Pinpoint the cell where the given text exists, returning its (x, y) midpoint coordinate. 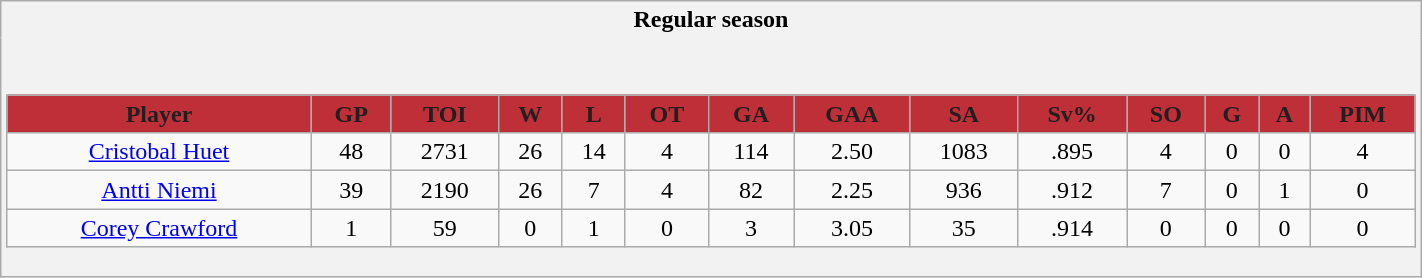
39 (351, 190)
.912 (1072, 190)
35 (964, 228)
OT (666, 114)
TOI (444, 114)
Antti Niemi (159, 190)
2190 (444, 190)
Player (159, 114)
59 (444, 228)
Regular season (711, 20)
GA (750, 114)
2.50 (852, 152)
Cristobal Huet (159, 152)
2731 (444, 152)
GAA (852, 114)
48 (351, 152)
1083 (964, 152)
Sv% (1072, 114)
SO (1166, 114)
2.25 (852, 190)
PIM (1362, 114)
A (1284, 114)
114 (750, 152)
G (1232, 114)
3 (750, 228)
SA (964, 114)
.914 (1072, 228)
3.05 (852, 228)
936 (964, 190)
82 (750, 190)
Corey Crawford (159, 228)
L (594, 114)
GP (351, 114)
W (530, 114)
14 (594, 152)
.895 (1072, 152)
